Search for the cell housing the specified text and yield its (X, Y) center coordinate. 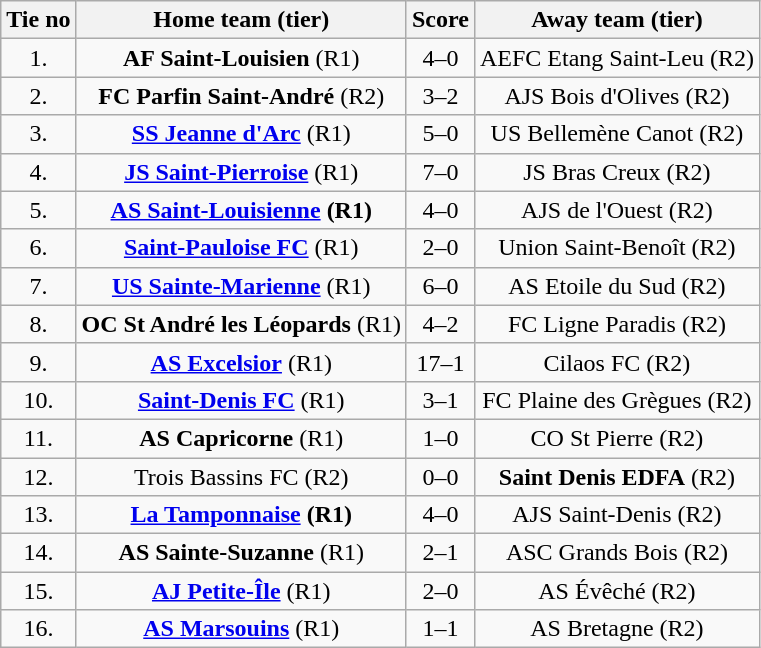
FC Plaine des Grègues (R2) (616, 400)
AS Sainte-Suzanne (R1) (241, 553)
10. (38, 400)
AS Excelsior (R1) (241, 362)
Away team (tier) (616, 20)
14. (38, 553)
Tie no (38, 20)
12. (38, 477)
ASC Grands Bois (R2) (616, 553)
Score (440, 20)
16. (38, 629)
AS Bretagne (R2) (616, 629)
3. (38, 134)
1–0 (440, 438)
AJS de l'Ouest (R2) (616, 210)
Cilaos FC (R2) (616, 362)
JS Bras Creux (R2) (616, 172)
FC Ligne Paradis (R2) (616, 324)
Saint-Denis FC (R1) (241, 400)
CO St Pierre (R2) (616, 438)
13. (38, 515)
6. (38, 248)
4–2 (440, 324)
7–0 (440, 172)
AF Saint-Louisien (R1) (241, 58)
3–1 (440, 400)
AJS Saint-Denis (R2) (616, 515)
7. (38, 286)
AJS Bois d'Olives (R2) (616, 96)
US Sainte-Marienne (R1) (241, 286)
Saint-Pauloise FC (R1) (241, 248)
JS Saint-Pierroise (R1) (241, 172)
8. (38, 324)
5–0 (440, 134)
6–0 (440, 286)
3–2 (440, 96)
1–1 (440, 629)
La Tamponnaise (R1) (241, 515)
AS Marsouins (R1) (241, 629)
0–0 (440, 477)
AS Capricorne (R1) (241, 438)
FC Parfin Saint-André (R2) (241, 96)
Saint Denis EDFA (R2) (616, 477)
15. (38, 591)
US Bellemène Canot (R2) (616, 134)
AEFC Etang Saint-Leu (R2) (616, 58)
Union Saint-Benoît (R2) (616, 248)
AS Évêché (R2) (616, 591)
17–1 (440, 362)
AJ Petite-Île (R1) (241, 591)
9. (38, 362)
AS Saint-Louisienne (R1) (241, 210)
OC St André les Léopards (R1) (241, 324)
Trois Bassins FC (R2) (241, 477)
Home team (tier) (241, 20)
1. (38, 58)
2–1 (440, 553)
AS Etoile du Sud (R2) (616, 286)
11. (38, 438)
5. (38, 210)
SS Jeanne d'Arc (R1) (241, 134)
2. (38, 96)
4. (38, 172)
